Detect which cell encompasses the target text, then output its [X, Y] center coordinate. 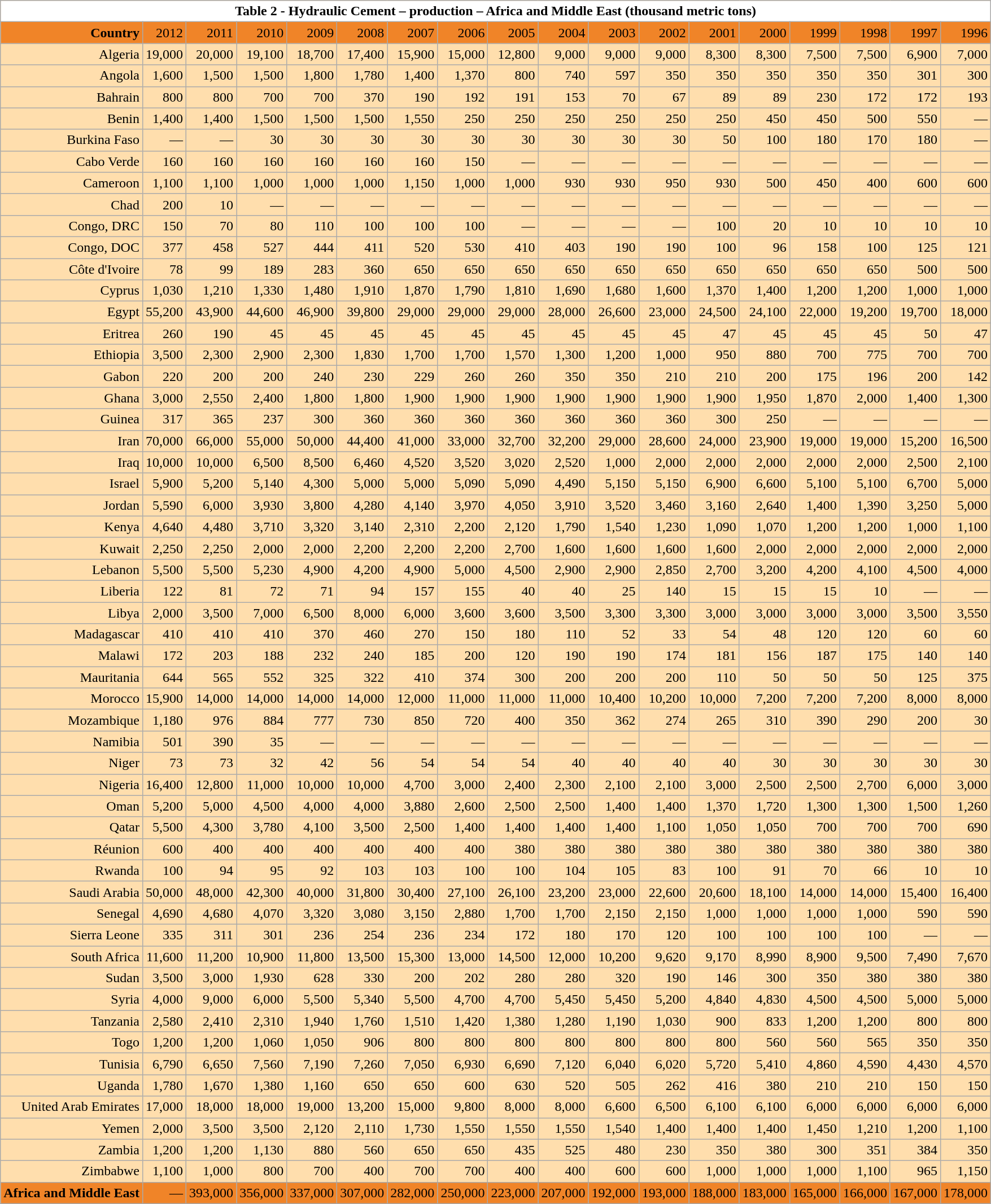
23,200 [564, 892]
6,040 [613, 1064]
18,700 [312, 54]
4,070 [262, 913]
Madagascar [72, 634]
965 [915, 1171]
527 [262, 247]
1,910 [363, 291]
14,500 [513, 957]
307,000 [363, 1193]
2006 [463, 33]
95 [262, 870]
310 [765, 720]
Uganda [72, 1085]
104 [564, 870]
13,200 [363, 1107]
25 [613, 591]
19,700 [915, 312]
1997 [915, 33]
33,000 [463, 441]
976 [211, 720]
188,000 [714, 1193]
501 [164, 742]
South Africa [72, 957]
1,090 [714, 527]
377 [164, 247]
Libya [72, 612]
1,760 [363, 1021]
4,680 [211, 913]
26,100 [513, 892]
3,250 [915, 505]
Senegal [72, 913]
317 [164, 419]
Country [72, 33]
460 [363, 634]
5,720 [714, 1064]
157 [412, 591]
24,100 [765, 312]
42 [312, 763]
458 [211, 247]
1,450 [814, 1128]
15,300 [412, 957]
2,520 [564, 462]
7,050 [412, 1064]
Mauritania [72, 677]
27,100 [463, 892]
1996 [966, 33]
5,900 [164, 484]
4,830 [765, 1000]
884 [262, 720]
20,000 [211, 54]
2,110 [363, 1128]
1,830 [363, 355]
10,900 [262, 957]
220 [164, 376]
56 [363, 763]
9,800 [463, 1107]
9,500 [865, 957]
32,200 [564, 441]
351 [865, 1150]
17,400 [363, 54]
6,700 [915, 484]
15,400 [915, 892]
20,600 [714, 892]
121 [966, 247]
22,000 [814, 312]
78 [164, 269]
628 [312, 978]
6,460 [363, 462]
4,520 [412, 462]
Rwanda [72, 870]
6,020 [664, 1064]
8,990 [765, 957]
320 [613, 978]
Liberia [72, 591]
7,120 [564, 1064]
1,940 [312, 1021]
Zambia [72, 1150]
Chad [72, 204]
322 [363, 677]
83 [664, 870]
250,000 [463, 1193]
906 [363, 1043]
4,280 [363, 505]
1,680 [613, 291]
99 [211, 269]
4,480 [211, 527]
Gabon [72, 376]
2010 [262, 33]
5,340 [363, 1000]
335 [164, 935]
3,550 [966, 612]
Table 2 - Hydraulic Cement – production – Africa and Middle East (thousand metric tons) [496, 11]
356,000 [262, 1193]
403 [564, 247]
1,060 [262, 1043]
187 [814, 656]
67 [664, 97]
1,730 [412, 1128]
237 [262, 419]
4,490 [564, 484]
80 [262, 226]
32 [262, 763]
1998 [865, 33]
10,400 [613, 699]
1,260 [966, 806]
Iraq [72, 462]
1,330 [262, 291]
42,300 [262, 892]
43,900 [211, 312]
374 [463, 677]
1,930 [262, 978]
193 [966, 97]
Oman [72, 806]
192 [463, 97]
362 [613, 720]
1,720 [765, 806]
3,140 [363, 527]
105 [613, 870]
3,880 [412, 806]
223,000 [513, 1193]
19,100 [262, 54]
191 [513, 97]
33 [664, 634]
66,000 [211, 441]
Saudi Arabia [72, 892]
480 [613, 1150]
Cameroon [72, 183]
2,580 [164, 1021]
48,000 [211, 892]
254 [363, 935]
Sierra Leone [72, 935]
530 [463, 247]
444 [312, 247]
28,000 [564, 312]
5,590 [164, 505]
1,070 [765, 527]
196 [865, 376]
690 [966, 828]
2008 [363, 33]
7,260 [363, 1064]
5,410 [765, 1064]
2003 [613, 33]
13,000 [463, 957]
18,100 [765, 892]
96 [765, 247]
8,500 [312, 462]
7,190 [312, 1064]
55,000 [262, 441]
155 [463, 591]
81 [211, 591]
8,900 [814, 957]
411 [363, 247]
2007 [412, 33]
330 [363, 978]
Congo, DOC [72, 247]
229 [412, 376]
Ethiopia [72, 355]
630 [513, 1085]
181 [714, 656]
Bahrain [72, 97]
1,690 [564, 291]
55,200 [164, 312]
2000 [765, 33]
Egypt [72, 312]
35 [262, 742]
4,590 [865, 1064]
153 [564, 97]
44,600 [262, 312]
3,160 [714, 505]
4,050 [513, 505]
Cyprus [72, 291]
203 [211, 656]
24,500 [714, 312]
6,650 [211, 1064]
1999 [814, 33]
720 [463, 720]
2,550 [211, 398]
207,000 [564, 1193]
505 [613, 1085]
20 [765, 226]
28,600 [664, 441]
Syria [72, 1000]
9,620 [664, 957]
174 [664, 656]
165,000 [814, 1193]
775 [865, 355]
30,400 [412, 892]
Réunion [72, 849]
Angola [72, 76]
11,800 [312, 957]
3,910 [564, 505]
2005 [513, 33]
1,950 [765, 398]
Kenya [72, 527]
Togo [72, 1043]
3,710 [262, 527]
52 [613, 634]
2004 [564, 33]
4,690 [164, 913]
1,230 [664, 527]
393,000 [211, 1193]
11,600 [164, 957]
1,190 [613, 1021]
Nigeria [72, 785]
Zimbabwe [72, 1171]
46,900 [312, 312]
Tanzania [72, 1021]
Lebanon [72, 570]
11,200 [211, 957]
1,510 [412, 1021]
91 [765, 870]
1,480 [312, 291]
Jordan [72, 505]
26,600 [613, 312]
7,560 [262, 1064]
9,170 [714, 957]
311 [211, 935]
730 [363, 720]
202 [463, 978]
550 [915, 119]
3,930 [262, 505]
1,280 [564, 1021]
Mozambique [72, 720]
Burkina Faso [72, 140]
92 [312, 870]
2002 [664, 33]
5,230 [262, 570]
4,570 [966, 1064]
United Arab Emirates [72, 1107]
850 [412, 720]
Algeria [72, 54]
2,600 [463, 806]
Tunisia [72, 1064]
6,790 [164, 1064]
2,410 [211, 1021]
70,000 [164, 441]
234 [463, 935]
2001 [714, 33]
Niger [72, 763]
Cabo Verde [72, 161]
6,690 [513, 1064]
1,810 [513, 291]
Kuwait [72, 548]
416 [714, 1085]
3,800 [312, 505]
188 [262, 656]
72 [262, 591]
189 [262, 269]
166,000 [865, 1193]
Namibia [72, 742]
Sudan [72, 978]
16,500 [966, 441]
24,000 [714, 441]
Africa and Middle East [72, 1193]
Morocco [72, 699]
365 [211, 419]
Malawi [72, 656]
Congo, DRC [72, 226]
1,130 [262, 1150]
19,200 [865, 312]
1,160 [312, 1085]
337,000 [312, 1193]
Yemen [72, 1128]
1,420 [463, 1021]
Ghana [72, 398]
Qatar [72, 828]
193,000 [664, 1193]
5,140 [262, 484]
525 [564, 1150]
183,000 [765, 1193]
290 [865, 720]
Côte d'Ivoire [72, 269]
375 [966, 677]
3,970 [463, 505]
262 [664, 1085]
122 [164, 591]
270 [412, 634]
4,840 [714, 1000]
13,500 [363, 957]
7,670 [966, 957]
325 [312, 677]
2,850 [664, 570]
3,460 [664, 505]
2,880 [463, 913]
41,000 [412, 441]
192,000 [613, 1193]
274 [664, 720]
6,930 [463, 1064]
Israel [72, 484]
Guinea [72, 419]
142 [966, 376]
777 [312, 720]
146 [714, 978]
900 [714, 1021]
1,180 [164, 720]
1,670 [211, 1085]
2012 [164, 33]
4,860 [814, 1064]
32,700 [513, 441]
3,780 [262, 828]
158 [814, 247]
282,000 [412, 1193]
552 [262, 677]
7,490 [915, 957]
3,080 [363, 913]
Iran [72, 441]
3,200 [765, 570]
2,640 [765, 505]
167,000 [915, 1193]
1,570 [513, 355]
1,390 [865, 505]
66 [865, 870]
185 [412, 656]
Benin [72, 119]
48 [765, 634]
4,640 [164, 527]
40,000 [312, 892]
2009 [312, 33]
44,400 [363, 441]
833 [765, 1021]
39,800 [363, 312]
23,900 [765, 441]
232 [312, 656]
283 [312, 269]
435 [513, 1150]
Eritrea [72, 334]
265 [714, 720]
31,800 [363, 892]
3,020 [513, 462]
15,200 [915, 441]
4,430 [915, 1064]
597 [613, 76]
178,000 [966, 1193]
156 [765, 656]
22,600 [664, 892]
740 [564, 76]
71 [312, 591]
384 [915, 1150]
644 [164, 677]
3,150 [412, 913]
4,140 [412, 505]
2011 [211, 33]
17,000 [164, 1107]
